Output the (X, Y) coordinate of the center of the cell containing the given text.  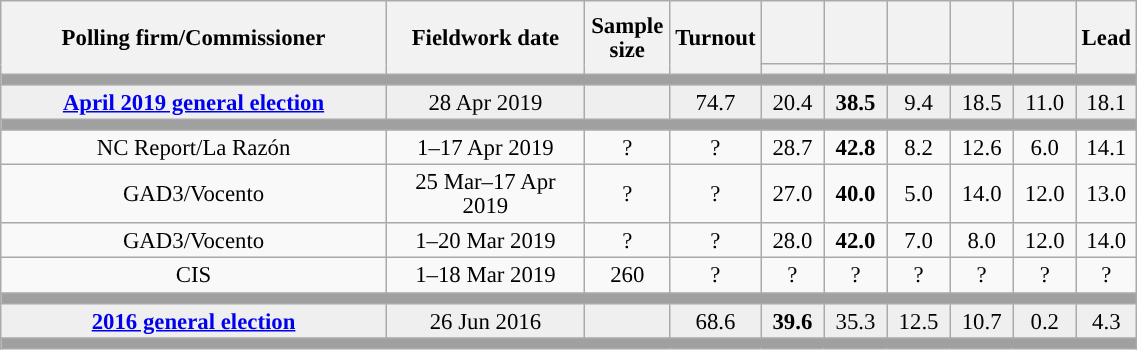
35.3 (856, 320)
Sample size (627, 38)
0.2 (1044, 320)
40.0 (856, 194)
20.4 (792, 102)
14.1 (1106, 148)
8.2 (918, 148)
38.5 (856, 102)
CIS (194, 276)
NC Report/La Razón (194, 148)
18.1 (1106, 102)
28.0 (792, 242)
13.0 (1106, 194)
1–20 Mar 2019 (485, 242)
2016 general election (194, 320)
April 2019 general election (194, 102)
260 (627, 276)
Lead (1106, 38)
42.0 (856, 242)
12.5 (918, 320)
39.6 (792, 320)
4.3 (1106, 320)
Fieldwork date (485, 38)
18.5 (982, 102)
25 Mar–17 Apr 2019 (485, 194)
Turnout (716, 38)
28.7 (792, 148)
Polling firm/Commissioner (194, 38)
68.6 (716, 320)
5.0 (918, 194)
1–17 Apr 2019 (485, 148)
7.0 (918, 242)
11.0 (1044, 102)
8.0 (982, 242)
1–18 Mar 2019 (485, 276)
12.6 (982, 148)
42.8 (856, 148)
10.7 (982, 320)
9.4 (918, 102)
6.0 (1044, 148)
74.7 (716, 102)
27.0 (792, 194)
26 Jun 2016 (485, 320)
28 Apr 2019 (485, 102)
